Identify which cell holds the provided text, then report its [X, Y] central coordinate. 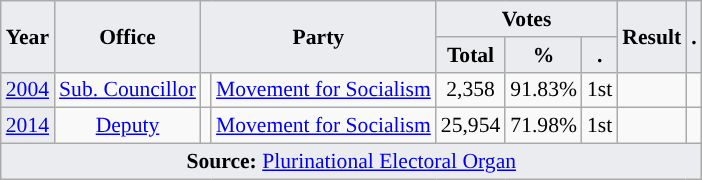
2,358 [470, 90]
2014 [28, 126]
Total [470, 55]
Party [318, 36]
Office [128, 36]
Sub. Councillor [128, 90]
2004 [28, 90]
91.83% [544, 90]
25,954 [470, 126]
71.98% [544, 126]
Votes [527, 19]
Result [652, 36]
Deputy [128, 126]
Source: Plurinational Electoral Organ [352, 162]
Year [28, 36]
% [544, 55]
